Output the [x, y] coordinate of the center of the cell containing the given text.  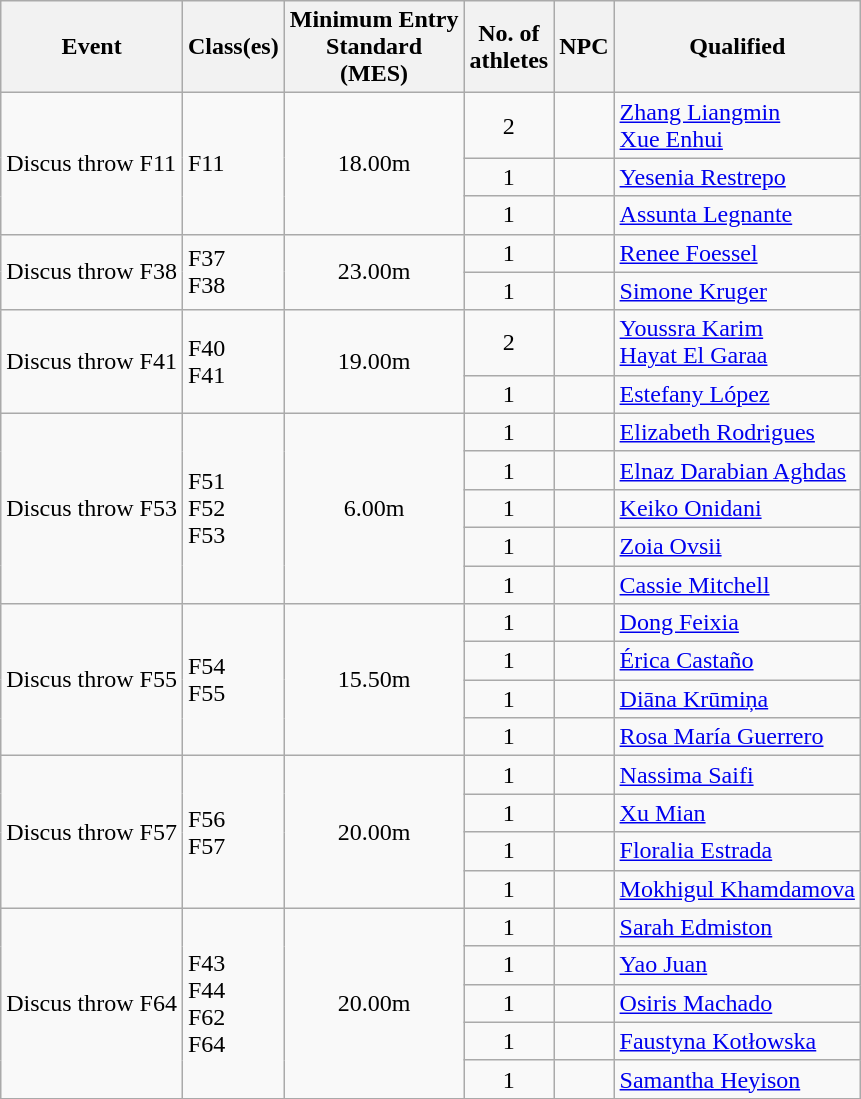
Faustyna Kotłowska [737, 1041]
Érica Castaño [737, 661]
Qualified [737, 47]
Event [92, 47]
Discus throw F38 [92, 272]
Yesenia Restrepo [737, 177]
Floralia Estrada [737, 851]
No. ofathletes [509, 47]
Dong Feixia [737, 623]
Mokhigul Khamdamova [737, 889]
F51F52F53 [233, 508]
Minimum EntryStandard(MES) [374, 47]
Assunta Legnante [737, 215]
F37F38 [233, 272]
Elizabeth Rodrigues [737, 432]
Zhang LiangminXue Enhui [737, 126]
15.50m [374, 680]
18.00m [374, 164]
Discus throw F55 [92, 680]
Nassima Saifi [737, 775]
F40F41 [233, 362]
Renee Foessel [737, 253]
23.00m [374, 272]
Keiko Onidani [737, 508]
F11 [233, 164]
Cassie Mitchell [737, 585]
Simone Kruger [737, 291]
F43F44F62F64 [233, 1003]
Samantha Heyison [737, 1079]
6.00m [374, 508]
Rosa María Guerrero [737, 737]
Estefany López [737, 394]
Discus throw F64 [92, 1003]
Elnaz Darabian Aghdas [737, 470]
NPC [584, 47]
Discus throw F57 [92, 832]
Youssra KarimHayat El Garaa [737, 342]
Sarah Edmiston [737, 927]
F56F57 [233, 832]
Discus throw F41 [92, 362]
Yao Juan [737, 965]
Diāna Krūmiņa [737, 699]
Discus throw F11 [92, 164]
Zoia Ovsii [737, 546]
Discus throw F53 [92, 508]
F54F55 [233, 680]
Osiris Machado [737, 1003]
Class(es) [233, 47]
Xu Mian [737, 813]
19.00m [374, 362]
